Scan for the cell matching the given text and deliver its (X, Y) coordinate at center. 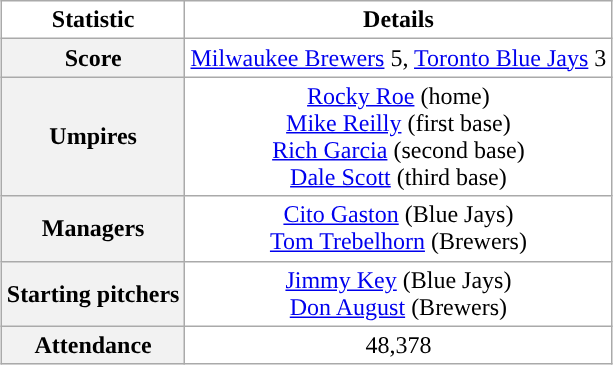
Attendance (93, 345)
Score (93, 58)
Cito Gaston (Blue Jays)Tom Trebelhorn (Brewers) (398, 228)
Umpires (93, 136)
Milwaukee Brewers 5, Toronto Blue Jays 3 (398, 58)
Jimmy Key (Blue Jays)Don August (Brewers) (398, 294)
Managers (93, 228)
Rocky Roe (home)Mike Reilly (first base)Rich Garcia (second base)Dale Scott (third base) (398, 136)
48,378 (398, 345)
Statistic (93, 20)
Starting pitchers (93, 294)
Details (398, 20)
